Return the [X, Y] coordinate for the center point of the cell that contains the specified text.  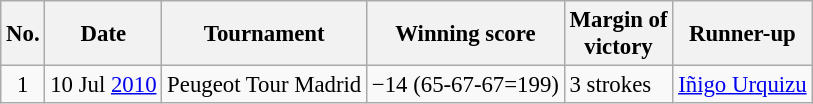
10 Jul 2010 [104, 85]
1 [23, 85]
Runner-up [742, 34]
−14 (65-67-67=199) [466, 85]
Winning score [466, 34]
Iñigo Urquizu [742, 85]
Peugeot Tour Madrid [264, 85]
Tournament [264, 34]
3 strokes [618, 85]
Date [104, 34]
No. [23, 34]
Margin ofvictory [618, 34]
